Provide the (x, y) coordinate of the cell's center where the given text is located.  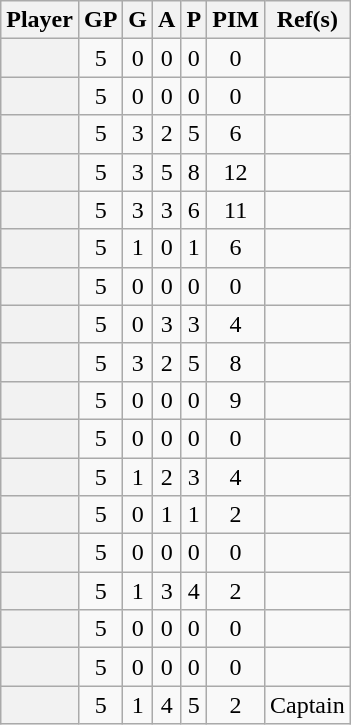
GP (100, 20)
A (167, 20)
12 (236, 172)
G (138, 20)
Ref(s) (307, 20)
P (194, 20)
9 (236, 400)
11 (236, 210)
Player (40, 20)
Captain (307, 705)
PIM (236, 20)
